Scan for the cell matching the given text and deliver its [X, Y] coordinate at center. 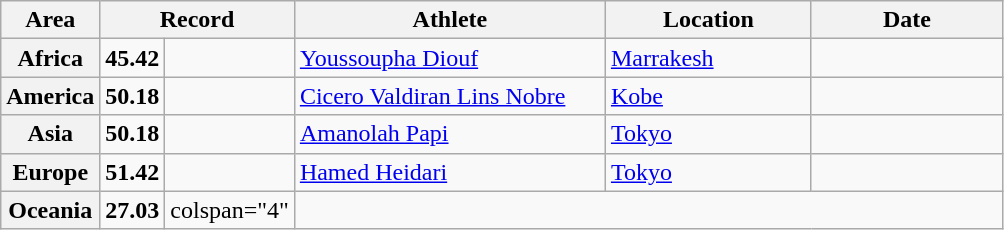
Cicero Valdiran Lins Nobre [450, 96]
Amanolah Papi [450, 134]
Asia [50, 134]
51.42 [132, 172]
Athlete [450, 20]
Europe [50, 172]
Hamed Heidari [450, 172]
Marrakesh [708, 58]
Date [906, 20]
Record [198, 20]
Oceania [50, 210]
America [50, 96]
Africa [50, 58]
colspan="4" [230, 210]
Youssoupha Diouf [450, 58]
Area [50, 20]
27.03 [132, 210]
45.42 [132, 58]
Location [708, 20]
Kobe [708, 96]
